Scan for the cell matching the given text and deliver its [X, Y] coordinate at center. 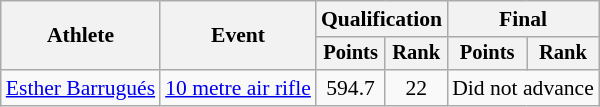
Esther Barrugués [80, 88]
Athlete [80, 36]
Event [238, 36]
22 [416, 88]
10 metre air rifle [238, 88]
Qualification [382, 19]
594.7 [350, 88]
Final [523, 19]
Did not advance [523, 88]
